For the text-containing cell, return its midpoint in [X, Y] coordinate format. 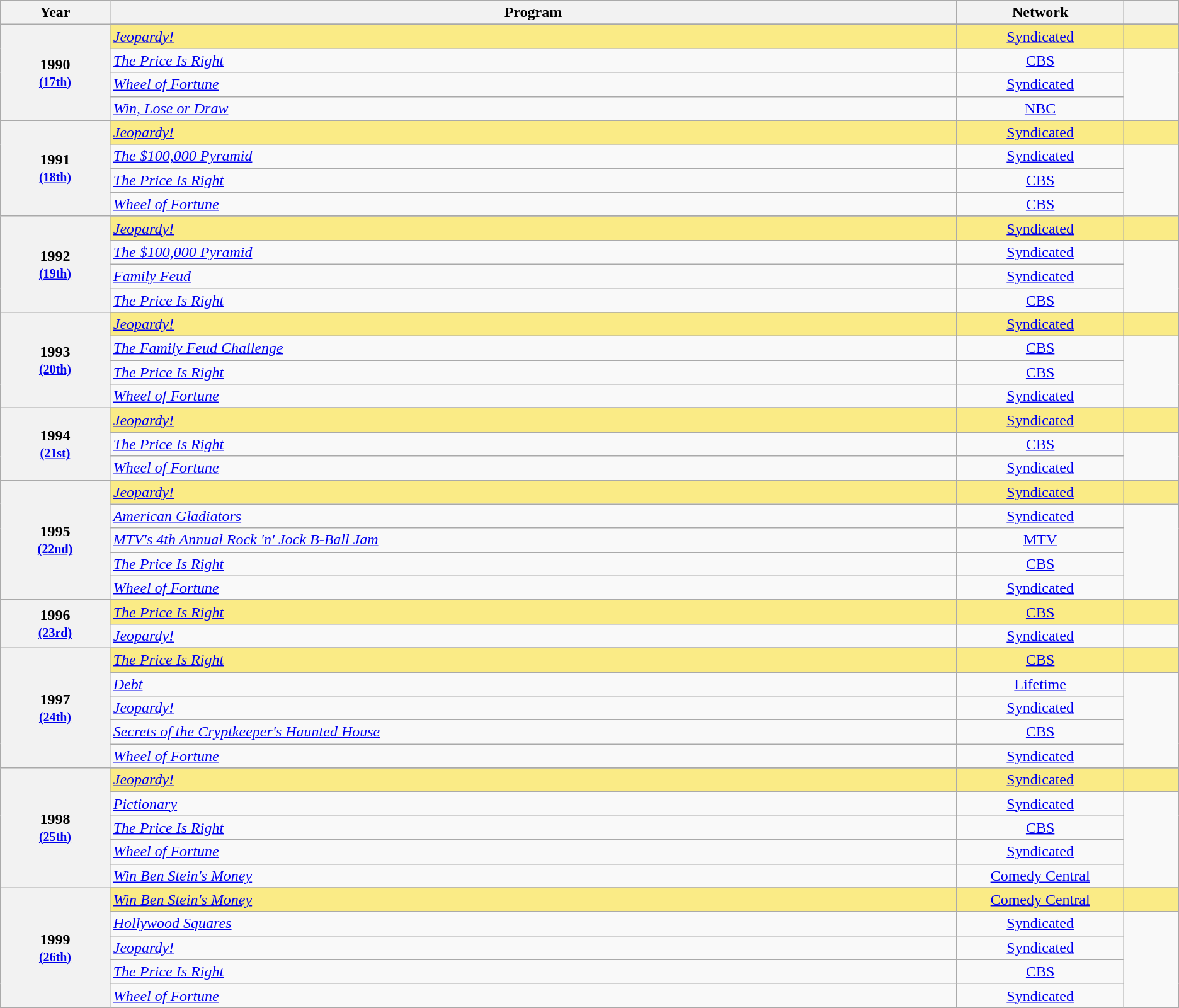
Network [1040, 13]
American Gladiators [533, 516]
Lifetime [1040, 684]
The Family Feud Challenge [533, 348]
1996 (23rd) [55, 624]
Debt [533, 684]
1995 (22nd) [55, 540]
Pictionary [533, 804]
1999 (26th) [55, 948]
Program [533, 13]
Secrets of the Cryptkeeper's Haunted House [533, 732]
Hollywood Squares [533, 924]
Year [55, 13]
1993 (20th) [55, 360]
MTV [1040, 540]
NBC [1040, 108]
1994 (21st) [55, 444]
1992 (19th) [55, 264]
Family Feud [533, 276]
Win, Lose or Draw [533, 108]
1997 (24th) [55, 707]
1998 (25th) [55, 828]
MTV's 4th Annual Rock 'n' Jock B-Ball Jam [533, 540]
1991 (18th) [55, 168]
1990 (17th) [55, 72]
